Extract the [x, y] coordinate from the center of the cell holding the provided text.  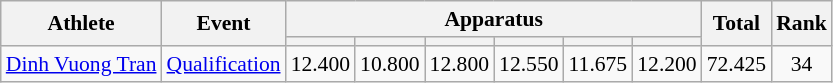
Apparatus [494, 19]
12.400 [320, 64]
11.675 [598, 64]
Athlete [82, 24]
12.200 [666, 64]
34 [802, 64]
Qualification [224, 64]
12.800 [460, 64]
Event [224, 24]
12.550 [528, 64]
Dinh Vuong Tran [82, 64]
10.800 [390, 64]
72.425 [736, 64]
Rank [802, 24]
Total [736, 24]
